Pinpoint the cell where the given text exists, returning its (X, Y) midpoint coordinate. 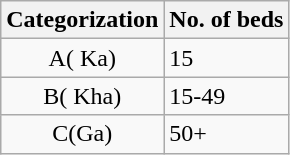
15-49 (226, 96)
A( Ka) (82, 58)
B( Kha) (82, 96)
C(Ga) (82, 134)
No. of beds (226, 20)
Categorization (82, 20)
50+ (226, 134)
15 (226, 58)
